Identify which cell holds the provided text, then report its [X, Y] central coordinate. 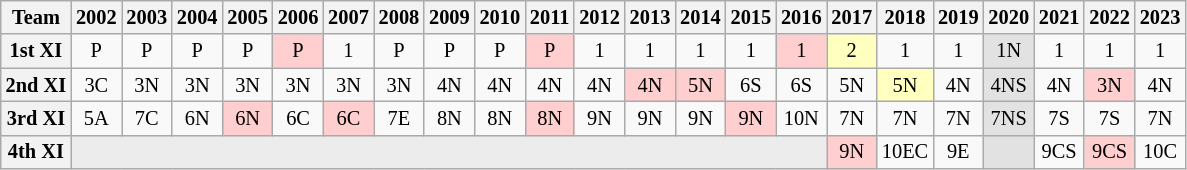
7NS [1008, 118]
10C [1160, 152]
2003 [147, 17]
2013 [650, 17]
2012 [599, 17]
2nd XI [36, 85]
9E [958, 152]
3C [96, 85]
2015 [751, 17]
2 [851, 51]
2007 [348, 17]
2004 [197, 17]
2010 [500, 17]
2008 [399, 17]
10EC [905, 152]
2005 [247, 17]
2019 [958, 17]
2018 [905, 17]
2023 [1160, 17]
10N [801, 118]
2014 [700, 17]
2021 [1059, 17]
5A [96, 118]
Team [36, 17]
2016 [801, 17]
2020 [1008, 17]
2017 [851, 17]
7C [147, 118]
3rd XI [36, 118]
4th XI [36, 152]
2011 [550, 17]
2009 [449, 17]
1N [1008, 51]
2002 [96, 17]
1st XI [36, 51]
2022 [1109, 17]
2006 [298, 17]
7E [399, 118]
4NS [1008, 85]
